Return [X, Y] of the center of cell containing provided text 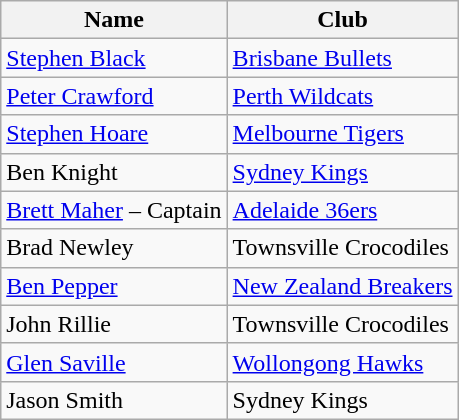
Perth Wildcats [342, 96]
Wollongong Hawks [342, 362]
Ben Pepper [114, 286]
Ben Knight [114, 172]
Club [342, 20]
John Rillie [114, 324]
Brad Newley [114, 248]
Brisbane Bullets [342, 58]
Name [114, 20]
Stephen Black [114, 58]
Jason Smith [114, 400]
Stephen Hoare [114, 134]
New Zealand Breakers [342, 286]
Glen Saville [114, 362]
Brett Maher – Captain [114, 210]
Adelaide 36ers [342, 210]
Peter Crawford [114, 96]
Melbourne Tigers [342, 134]
